Return the [x, y] coordinate for the center point of the cell that contains the specified text.  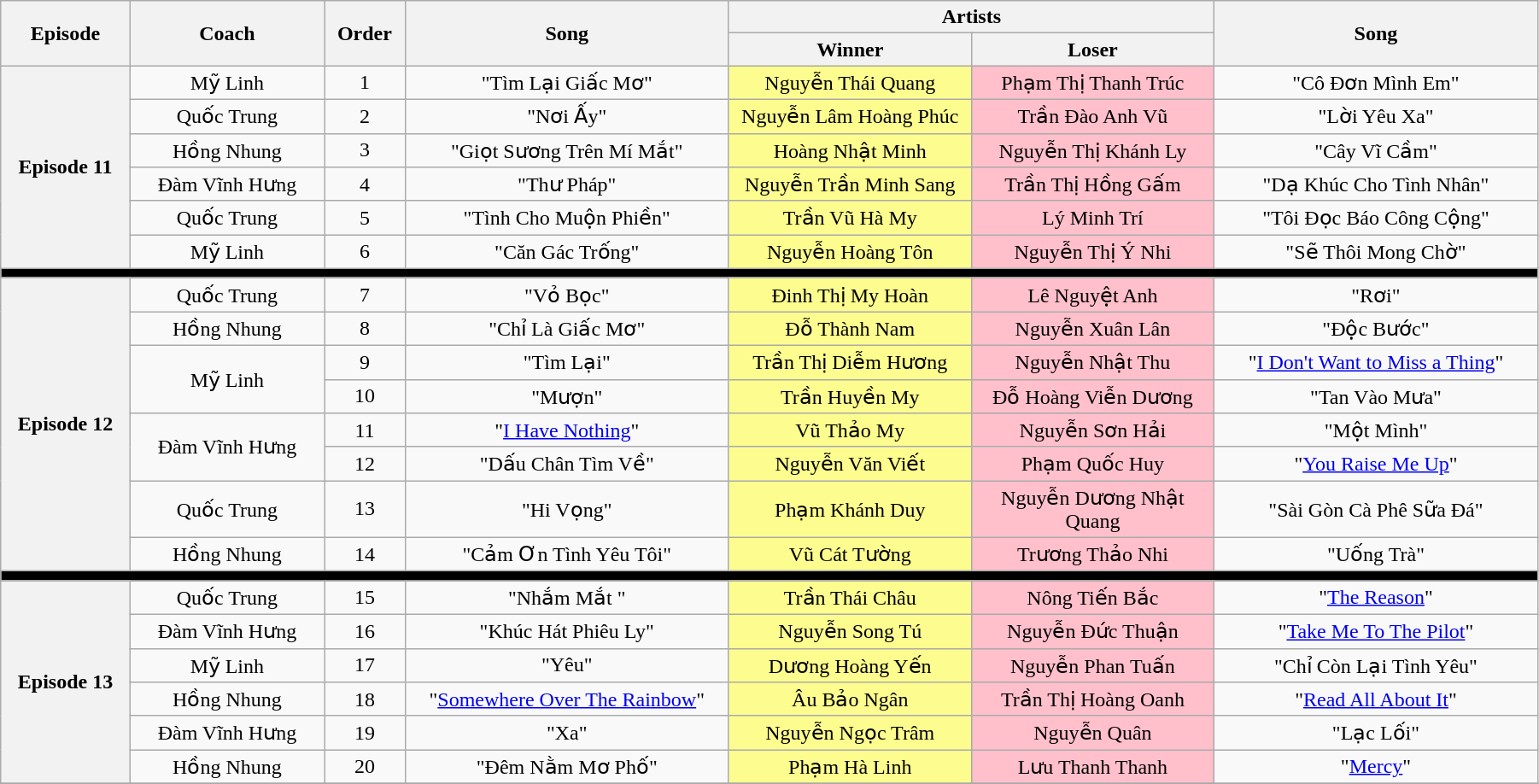
12 [366, 464]
"You Raise Me Up" [1375, 464]
Loser [1092, 50]
Phạm Quốc Huy [1092, 464]
Lý Minh Trí [1092, 218]
"Xa" [567, 733]
"Read All About It" [1375, 699]
Nguyễn Thái Quang [850, 83]
"I Don't Want to Miss a Thing" [1375, 362]
14 [366, 554]
"Một Mình" [1375, 430]
2 [366, 116]
Nguyễn Quân [1092, 733]
Nguyễn Trần Minh Sang [850, 184]
"Cảm Ơn Tình Yêu Tôi" [567, 554]
16 [366, 631]
"Vỏ Bọc" [567, 295]
Đỗ Thành Nam [850, 329]
"Nhắm Mắt " [567, 598]
Winner [850, 50]
Nguyễn Thị Khánh Ly [1092, 150]
Nguyễn Văn Viết [850, 464]
Nguyễn Song Tú [850, 631]
13 [366, 509]
"Tan Vào Mưa" [1375, 396]
Trần Huyền My [850, 396]
15 [366, 598]
"Tình Cho Muộn Phiền" [567, 218]
"Chỉ Còn Lại Tình Yêu" [1375, 665]
Episode 12 [66, 424]
Coach [227, 33]
"Mượn" [567, 396]
1 [366, 83]
Đinh Thị My Hoàn [850, 295]
Lê Nguyệt Anh [1092, 295]
"Hi Vọng" [567, 509]
4 [366, 184]
Phạm Hà Linh [850, 767]
5 [366, 218]
Âu Bảo Ngân [850, 699]
Đỗ Hoàng Viễn Dương [1092, 396]
"Rơi" [1375, 295]
6 [366, 252]
"The Reason" [1375, 598]
"Giọt Sương Trên Mí Mắt" [567, 150]
"Take Me To The Pilot" [1375, 631]
Nguyễn Hoàng Tôn [850, 252]
"Tìm Lại Giấc Mơ" [567, 83]
"Thư Pháp" [567, 184]
"Tìm Lại" [567, 362]
"I Have Nothing" [567, 430]
17 [366, 665]
Nguyễn Ngọc Trâm [850, 733]
Episode [66, 33]
Nguyễn Lâm Hoàng Phúc [850, 116]
8 [366, 329]
"Nơi Ấy" [567, 116]
Phạm Khánh Duy [850, 509]
Vũ Cát Tường [850, 554]
Trần Thái Châu [850, 598]
11 [366, 430]
"Mercy" [1375, 767]
Hoàng Nhật Minh [850, 150]
"Cô Đơn Mình Em" [1375, 83]
Nguyễn Phan Tuấn [1092, 665]
Lưu Thanh Thanh [1092, 767]
Nguyễn Thị Ý Nhi [1092, 252]
"Khúc Hát Phiêu Ly" [567, 631]
Trần Đào Anh Vũ [1092, 116]
"Sẽ Thôi Mong Chờ" [1375, 252]
"Somewhere Over The Rainbow" [567, 699]
"Tôi Đọc Báo Công Cộng" [1375, 218]
7 [366, 295]
Nguyễn Dương Nhật Quang [1092, 509]
Nguyễn Đức Thuận [1092, 631]
Order [366, 33]
Trần Thị Diễm Hương [850, 362]
"Uống Trà" [1375, 554]
Vũ Thảo My [850, 430]
18 [366, 699]
"Dấu Chân Tìm Về" [567, 464]
Trần Thị Hồng Gấm [1092, 184]
Artists [971, 17]
Episode 13 [66, 682]
"Lạc Lối" [1375, 733]
10 [366, 396]
Nguyễn Nhật Thu [1092, 362]
Nguyễn Sơn Hải [1092, 430]
"Yêu" [567, 665]
"Lời Yêu Xa" [1375, 116]
"Độc Bước" [1375, 329]
Trần Vũ Hà My [850, 218]
Nông Tiến Bắc [1092, 598]
19 [366, 733]
"Cây Vĩ Cầm" [1375, 150]
"Chỉ Là Giấc Mơ" [567, 329]
Dương Hoàng Yến [850, 665]
Phạm Thị Thanh Trúc [1092, 83]
Episode 11 [66, 167]
Trương Thảo Nhi [1092, 554]
Trần Thị Hoàng Oanh [1092, 699]
"Sài Gòn Cà Phê Sữa Đá" [1375, 509]
3 [366, 150]
20 [366, 767]
Nguyễn Xuân Lân [1092, 329]
"Đêm Nằm Mơ Phố" [567, 767]
"Căn Gác Trống" [567, 252]
"Dạ Khúc Cho Tình Nhân" [1375, 184]
9 [366, 362]
